For the text-containing cell, return its midpoint in [X, Y] coordinate format. 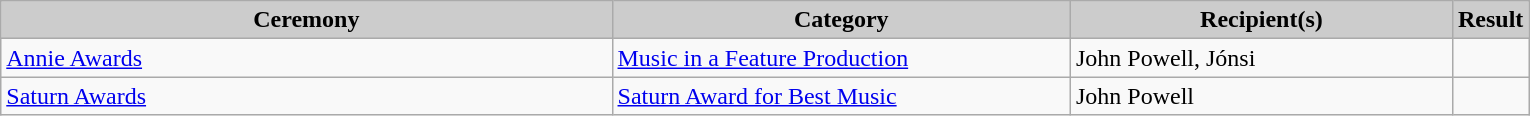
John Powell [1261, 96]
Saturn Award for Best Music [841, 96]
John Powell, Jónsi [1261, 58]
Recipient(s) [1261, 20]
Category [841, 20]
Annie Awards [306, 58]
Result [1490, 20]
Music in a Feature Production [841, 58]
Ceremony [306, 20]
Saturn Awards [306, 96]
